Determine the [x, y] coordinate at the center of the cell enclosing the given text.  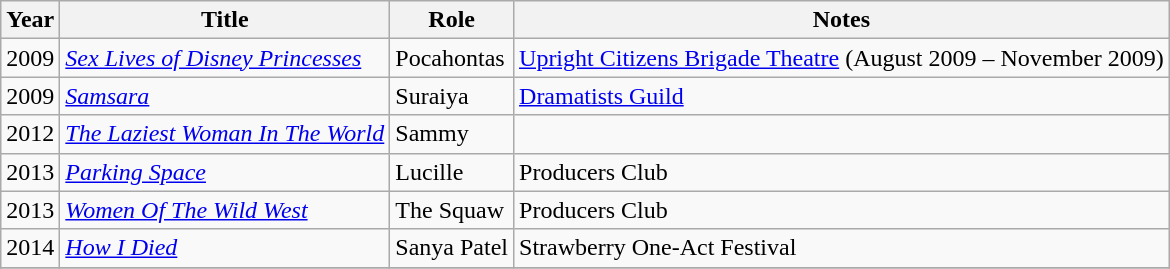
The Laziest Woman In The World [225, 134]
Year [30, 20]
The Squaw [452, 210]
Lucille [452, 172]
How I Died [225, 248]
Samsara [225, 96]
Sanya Patel [452, 248]
Sex Lives of Disney Princesses [225, 58]
Women Of The Wild West [225, 210]
Upright Citizens Brigade Theatre (August 2009 – November 2009) [842, 58]
Parking Space [225, 172]
Strawberry One-Act Festival [842, 248]
Role [452, 20]
Dramatists Guild [842, 96]
Pocahontas [452, 58]
Suraiya [452, 96]
2014 [30, 248]
Sammy [452, 134]
Title [225, 20]
2012 [30, 134]
Notes [842, 20]
